Capture the cell that displays the provided text and extract its [X, Y] central coordinate. 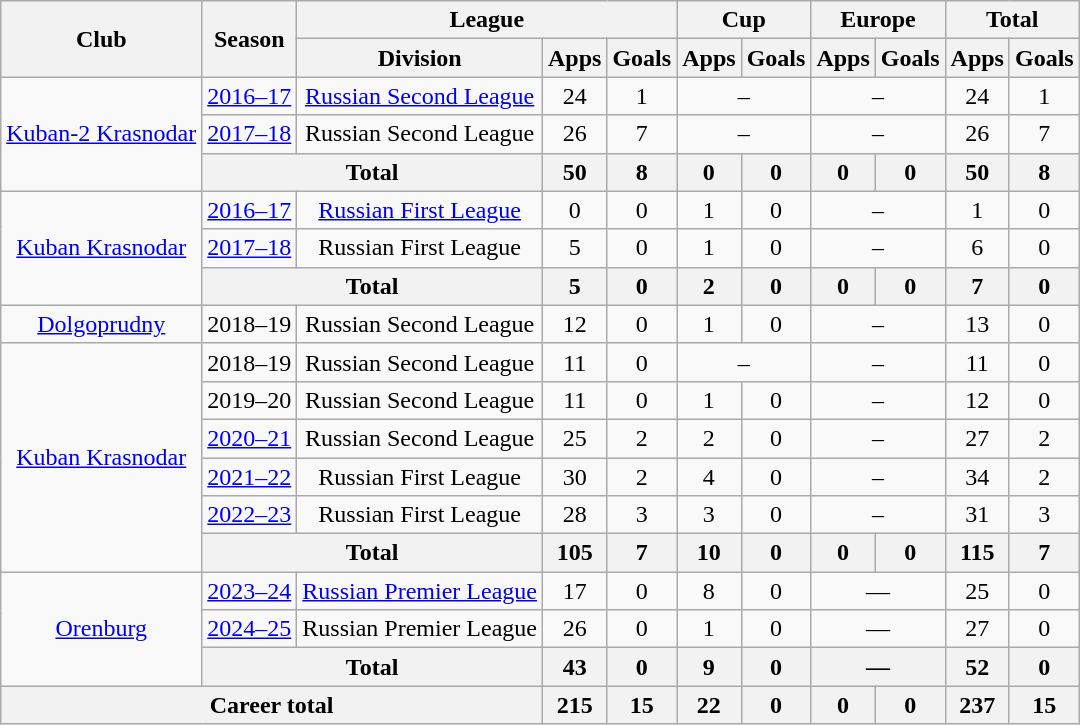
Orenburg [102, 629]
League [487, 20]
Dolgoprudny [102, 324]
Club [102, 39]
13 [977, 324]
28 [574, 515]
2019–20 [250, 400]
Europe [878, 20]
Division [420, 58]
2021–22 [250, 477]
Season [250, 39]
10 [709, 553]
17 [574, 591]
Career total [272, 705]
4 [709, 477]
31 [977, 515]
9 [709, 667]
105 [574, 553]
30 [574, 477]
Kuban-2 Krasnodar [102, 134]
2020–21 [250, 438]
2023–24 [250, 591]
215 [574, 705]
6 [977, 248]
115 [977, 553]
52 [977, 667]
34 [977, 477]
2022–23 [250, 515]
22 [709, 705]
237 [977, 705]
2024–25 [250, 629]
43 [574, 667]
Cup [744, 20]
